Return the [x, y] coordinate for the center point of the cell that contains the specified text.  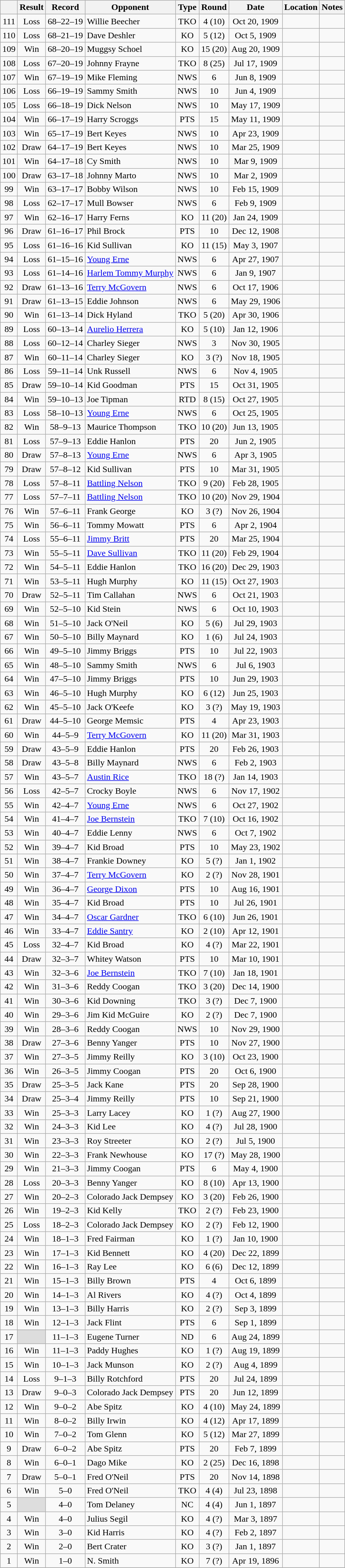
61–15–16 [65, 259]
61–13–16 [65, 287]
68–22–19 [65, 21]
Kid Kelly [130, 1211]
64 [9, 679]
107 [9, 77]
5 (20) [214, 315]
13–1–3 [65, 1309]
53 [9, 833]
Harry Scroggs [130, 119]
Paddy Hughes [130, 1351]
Kid Lee [130, 1127]
Oct 27, 1902 [256, 805]
Eugene Turner [130, 1337]
106 [9, 91]
5 (6) [214, 623]
Kid Bennett [130, 1253]
51–5–10 [65, 623]
48–5–10 [65, 665]
50–5–10 [65, 637]
Round [214, 7]
Dave Deshler [130, 35]
5–0 [65, 1490]
93 [9, 273]
George Dixon [130, 889]
Dec 29, 1903 [256, 567]
Oct 27, 1903 [256, 581]
59–10–14 [65, 385]
Nov 30, 1905 [256, 343]
Crocky Boyle [130, 791]
Frank George [130, 511]
6 (12) [214, 693]
36–4–7 [65, 889]
Dec 16, 1898 [256, 1462]
68–21–19 [65, 35]
94 [9, 259]
60 [9, 735]
64–17–18 [65, 161]
Oct 10, 1903 [256, 609]
109 [9, 49]
25–3–5 [65, 1085]
Feb 15, 1909 [256, 189]
69 [9, 609]
Nov 26, 1904 [256, 511]
9–0–2 [65, 1407]
Aug 4, 1899 [256, 1365]
2 (25) [214, 1462]
30 [9, 1155]
81 [9, 441]
88 [9, 343]
Feb 2, 1897 [256, 1533]
42–5–7 [65, 791]
16 (20) [214, 567]
Mike Fleming [130, 77]
Al Rivers [130, 1294]
Jack Munson [130, 1365]
Mar 25, 1909 [256, 147]
59–11–14 [65, 371]
44–5–10 [65, 721]
Joe Tipman [130, 399]
25 [9, 1225]
Whitey Watson [130, 959]
Bert Crater [130, 1547]
Notes [332, 7]
Aug 27, 1900 [256, 1113]
74 [9, 539]
Oct 31, 1905 [256, 385]
25–3–3 [65, 1113]
17 [9, 1337]
40 [9, 1015]
May 17, 1909 [256, 105]
Dick Hyland [130, 315]
60–12–14 [65, 343]
Tom Delaney [130, 1504]
72 [9, 567]
Date [256, 7]
96 [9, 231]
63–17–17 [65, 189]
38–4–7 [65, 861]
46 [9, 931]
67–19–19 [65, 77]
60–11–14 [65, 357]
Jan 1, 1902 [256, 861]
13 [9, 1393]
Dick Nelson [130, 105]
May 3, 1907 [256, 245]
34–4–7 [65, 917]
66–17–19 [65, 119]
Location [301, 7]
Muggsy Schoel [130, 49]
Apr 2, 1904 [256, 525]
35 [9, 1085]
Result [32, 7]
98 [9, 203]
66 [9, 651]
65 [9, 665]
May 28, 1900 [256, 1155]
Jan 9, 1907 [256, 273]
16–1–3 [65, 1267]
85 [9, 385]
Jul 29, 1903 [256, 623]
Aug 16, 1901 [256, 889]
42 [9, 987]
Sep 28, 1900 [256, 1085]
37 [9, 1057]
Feb 23, 1900 [256, 1211]
Nov 27, 1900 [256, 1043]
Aurelio Herrera [130, 329]
15–1–3 [65, 1281]
78 [9, 483]
33–4–7 [65, 931]
Apr 27, 1907 [256, 259]
61–16–16 [65, 245]
Eddie Santry [130, 931]
Dec 22, 1899 [256, 1253]
39 [9, 1029]
Julius Segil [130, 1519]
Jan 1, 1897 [256, 1547]
Mar 3, 1897 [256, 1519]
18–2–3 [65, 1225]
9–1–3 [65, 1379]
7–0–2 [65, 1435]
18 [9, 1323]
18–1–3 [65, 1239]
Nov 18, 1905 [256, 357]
37–4–7 [65, 875]
21 [9, 1281]
58–9–13 [65, 427]
19–2–3 [65, 1211]
54–5–11 [65, 567]
2 [9, 1547]
5 (?) [214, 861]
68–20–19 [65, 49]
Jun 26, 1901 [256, 917]
71 [9, 581]
22–3–3 [65, 1155]
Apr 23, 1909 [256, 133]
Oct 6, 1899 [256, 1281]
May 4, 1900 [256, 1169]
ND [187, 1337]
59 [9, 749]
104 [9, 119]
51 [9, 861]
90 [9, 315]
22 [9, 1267]
Willie Beecher [130, 21]
Aug 20, 1909 [256, 49]
Oct 23, 1900 [256, 1057]
9 (20) [214, 483]
41–4–7 [65, 819]
23–3–3 [65, 1141]
111 [9, 21]
Jul 26, 1901 [256, 903]
17 (?) [214, 1155]
Mar 10, 1901 [256, 959]
35–4–7 [65, 903]
57 [9, 777]
6–0–1 [65, 1462]
Jul 5, 1900 [256, 1141]
110 [9, 35]
Oct 17, 1906 [256, 287]
36 [9, 1071]
Dec 12, 1908 [256, 231]
Feb 9, 1909 [256, 203]
65–17–19 [65, 133]
Feb 12, 1900 [256, 1225]
Nov 14, 1898 [256, 1476]
67 [9, 637]
8 (25) [214, 63]
41 [9, 1001]
Kid Stein [130, 609]
67–20–19 [65, 63]
68 [9, 623]
32–4–7 [65, 945]
Ray Lee [130, 1267]
Phil Brock [130, 231]
Jun 4, 1909 [256, 91]
6–0–2 [65, 1449]
Record [65, 7]
55–5–11 [65, 553]
53–5–11 [65, 581]
31 [9, 1141]
26–3–5 [65, 1071]
56 [9, 791]
Nov 17, 1902 [256, 791]
Apr 30, 1906 [256, 315]
NC [187, 1504]
Tom Glenn [130, 1435]
Nov 28, 1901 [256, 875]
84 [9, 399]
Billy Rotchford [130, 1379]
54 [9, 819]
32–3–6 [65, 973]
Apr 19, 1896 [256, 1561]
34 [9, 1099]
Feb 28, 1905 [256, 483]
8 (10) [214, 1183]
May 11, 1909 [256, 119]
1–0 [65, 1561]
Jack O'Keefe [130, 707]
5 [9, 1504]
83 [9, 413]
4 (20) [214, 1253]
Billy Harris [130, 1309]
Oct 16, 1902 [256, 819]
Frankie Downey [130, 861]
May 29, 1906 [256, 301]
20–2–3 [65, 1197]
75 [9, 525]
Mar 2, 1909 [256, 175]
66–18–19 [65, 105]
44–5–9 [65, 735]
80 [9, 455]
57–7–11 [65, 497]
Aug 19, 1899 [256, 1351]
59–10–13 [65, 399]
63 [9, 693]
108 [9, 63]
Jun 1, 1897 [256, 1504]
Jul 6, 1903 [256, 665]
57–8–12 [65, 469]
66–19–19 [65, 91]
Mar 25, 1904 [256, 539]
Feb 26, 1900 [256, 1197]
3–0 [65, 1533]
Kid Harris [130, 1533]
61–13–15 [65, 301]
62 [9, 707]
18 (?) [214, 777]
Oct 7, 1902 [256, 833]
Tim Callahan [130, 595]
52–5–10 [65, 609]
29 [9, 1169]
Jan 14, 1903 [256, 777]
7 [9, 1476]
27 [9, 1197]
RTD [187, 399]
Feb 29, 1904 [256, 553]
Sep 21, 1900 [256, 1099]
Larry Lacey [130, 1113]
Nov 4, 1905 [256, 371]
Bobby Wilson [130, 189]
63–17–18 [65, 175]
6 (6) [214, 1267]
23 [9, 1253]
Jack O'Neil [130, 623]
Johnny Frayne [130, 63]
57–6–11 [65, 511]
Type [187, 7]
May 24, 1899 [256, 1407]
Cy Smith [130, 161]
Jul 28, 1900 [256, 1127]
12–1–3 [65, 1323]
61 [9, 721]
79 [9, 469]
64–17–19 [65, 147]
20–3–3 [65, 1183]
Oscar Gardner [130, 917]
31–3–6 [65, 987]
8 [9, 1462]
27–3–6 [65, 1043]
Harlem Tommy Murphy [130, 273]
57–8–13 [65, 455]
101 [9, 161]
77 [9, 497]
57–9–13 [65, 441]
57–8–11 [65, 483]
86 [9, 371]
8–0–2 [65, 1421]
Kid Goodman [130, 385]
3 (10) [214, 1057]
Oct 20, 1909 [256, 21]
Eddie Johnson [130, 301]
Mar 22, 1901 [256, 945]
1 [9, 1561]
12 [9, 1407]
Nov 29, 1900 [256, 1029]
Dec 14, 1900 [256, 987]
45 [9, 945]
82 [9, 427]
Mar 31, 1905 [256, 469]
11 [9, 1421]
Jun 2, 1905 [256, 441]
George Memsic [130, 721]
May 19, 1903 [256, 707]
6 (10) [214, 917]
50 [9, 875]
102 [9, 147]
9–0–3 [65, 1393]
Nov 29, 1904 [256, 497]
16 [9, 1351]
Kid Downing [130, 1001]
Harry Ferns [130, 217]
87 [9, 357]
43–5–7 [65, 777]
47 [9, 917]
28 [9, 1183]
99 [9, 189]
Feb 26, 1903 [256, 749]
Apr 12, 1901 [256, 931]
Jun 29, 1903 [256, 679]
1 (6) [214, 637]
Fred Fairman [130, 1239]
62–16–17 [65, 217]
30–3–6 [65, 1001]
Jan 18, 1901 [256, 973]
Jan 24, 1909 [256, 217]
Jun 25, 1903 [256, 693]
21–3–3 [65, 1169]
Jack Kane [130, 1085]
95 [9, 245]
2–0 [65, 1547]
Jimmy Britt [130, 539]
Jan 12, 1906 [256, 329]
7 (?) [214, 1561]
Oct 21, 1903 [256, 595]
Jul 24, 1903 [256, 637]
Mar 31, 1903 [256, 735]
Roy Streeter [130, 1141]
42–4–7 [65, 805]
29–3–6 [65, 1015]
45–5–10 [65, 707]
Oct 4, 1899 [256, 1294]
Billy Irwin [130, 1421]
89 [9, 329]
Oct 25, 1905 [256, 413]
Mar 27, 1899 [256, 1435]
15 (20) [214, 49]
70 [9, 595]
38 [9, 1043]
5–0–1 [65, 1476]
43–5–9 [65, 749]
Jul 17, 1909 [256, 63]
Oct 5, 1909 [256, 35]
Sep 3, 1899 [256, 1309]
Oct 6, 1900 [256, 1071]
Dago Mike [130, 1462]
56–6–11 [65, 525]
61–16–17 [65, 231]
Tommy Mowatt [130, 525]
19 [9, 1309]
9 [9, 1449]
Mar 9, 1909 [256, 161]
58–10–13 [65, 413]
14–1–3 [65, 1294]
49 [9, 889]
25–3–4 [65, 1099]
24–3–3 [65, 1127]
105 [9, 105]
39–4–7 [65, 847]
Mull Bowser [130, 203]
92 [9, 287]
Unk Russell [130, 371]
61–14–16 [65, 273]
Jan 10, 1900 [256, 1239]
43 [9, 973]
Johnny Marto [130, 175]
73 [9, 553]
Jun 8, 1909 [256, 77]
Maurice Thompson [130, 427]
47–5–10 [65, 679]
Jim Kid McGuire [130, 1015]
32–3–7 [65, 959]
Jul 23, 1898 [256, 1490]
27–3–5 [65, 1057]
52 [9, 847]
Feb 7, 1899 [256, 1449]
Frank Newhouse [130, 1155]
Jul 22, 1903 [256, 651]
Dec 12, 1899 [256, 1267]
8 (15) [214, 399]
26 [9, 1211]
33 [9, 1113]
Sep 1, 1899 [256, 1323]
Aug 24, 1899 [256, 1337]
103 [9, 133]
4 (12) [214, 1421]
Opponent [130, 7]
Apr 23, 1903 [256, 721]
55 [9, 805]
N. Smith [130, 1561]
5 (10) [214, 329]
Austin Rice [130, 777]
58 [9, 763]
14 [9, 1379]
48 [9, 903]
43–5–8 [65, 763]
Apr 17, 1899 [256, 1421]
Oct 27, 1905 [256, 399]
52–5–11 [65, 595]
Jun 13, 1905 [256, 427]
76 [9, 511]
55–6–11 [65, 539]
97 [9, 217]
Billy Brown [130, 1281]
28–3–6 [65, 1029]
44 [9, 959]
62–17–17 [65, 203]
Feb 2, 1903 [256, 763]
2 (10) [214, 931]
Jack Flint [130, 1323]
46–5–10 [65, 693]
Eddie Lenny [130, 833]
49–5–10 [65, 651]
24 [9, 1239]
40–4–7 [65, 833]
32 [9, 1127]
May 23, 1902 [256, 847]
Apr 3, 1905 [256, 455]
Dave Sullivan [130, 553]
100 [9, 175]
Jun 12, 1899 [256, 1393]
Apr 13, 1900 [256, 1183]
10–1–3 [65, 1365]
91 [9, 301]
61–13–14 [65, 315]
60–13–14 [65, 329]
Jul 24, 1899 [256, 1379]
17–1–3 [65, 1253]
